Find where the given text appears and provide that cell's center as (x, y) coordinate. 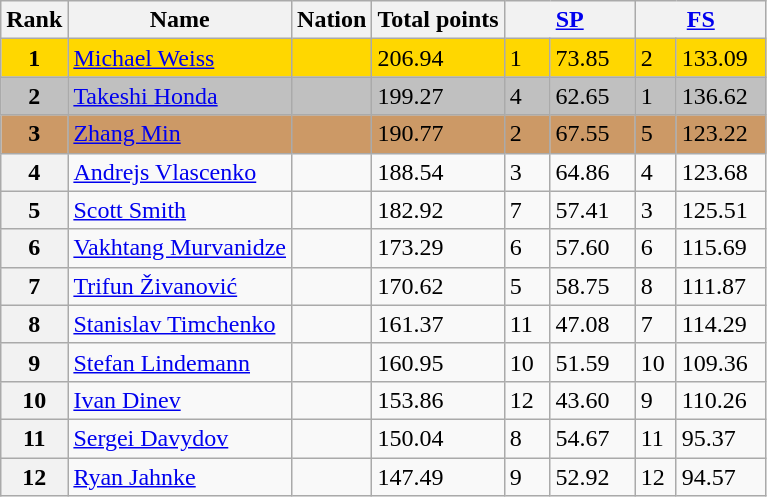
73.85 (592, 58)
Trifun Živanović (180, 286)
Ivan Dinev (180, 400)
43.60 (592, 400)
115.69 (721, 248)
160.95 (438, 362)
123.22 (721, 134)
Rank (34, 20)
109.36 (721, 362)
190.77 (438, 134)
FS (700, 20)
123.68 (721, 172)
136.62 (721, 96)
Nation (332, 20)
57.41 (592, 210)
125.51 (721, 210)
Total points (438, 20)
153.86 (438, 400)
110.26 (721, 400)
147.49 (438, 477)
Ryan Jahnke (180, 477)
Michael Weiss (180, 58)
Andrejs Vlascenko (180, 172)
54.67 (592, 438)
95.37 (721, 438)
64.86 (592, 172)
51.59 (592, 362)
57.60 (592, 248)
114.29 (721, 324)
133.09 (721, 58)
170.62 (438, 286)
188.54 (438, 172)
199.27 (438, 96)
Stefan Lindemann (180, 362)
94.57 (721, 477)
173.29 (438, 248)
Sergei Davydov (180, 438)
62.65 (592, 96)
Name (180, 20)
SP (570, 20)
206.94 (438, 58)
Stanislav Timchenko (180, 324)
47.08 (592, 324)
58.75 (592, 286)
161.37 (438, 324)
Vakhtang Murvanidze (180, 248)
150.04 (438, 438)
182.92 (438, 210)
52.92 (592, 477)
Zhang Min (180, 134)
67.55 (592, 134)
Scott Smith (180, 210)
Takeshi Honda (180, 96)
111.87 (721, 286)
